Pinpoint the cell where the given text exists, returning its (X, Y) midpoint coordinate. 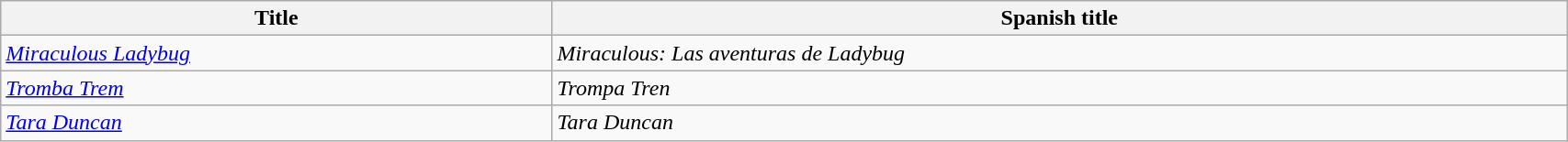
Trompa Tren (1060, 88)
Spanish title (1060, 18)
Miraculous: Las aventuras de Ladybug (1060, 53)
Title (276, 18)
Tromba Trem (276, 88)
Miraculous Ladybug (276, 53)
